Find where the given text appears and provide that cell's center as (X, Y) coordinate. 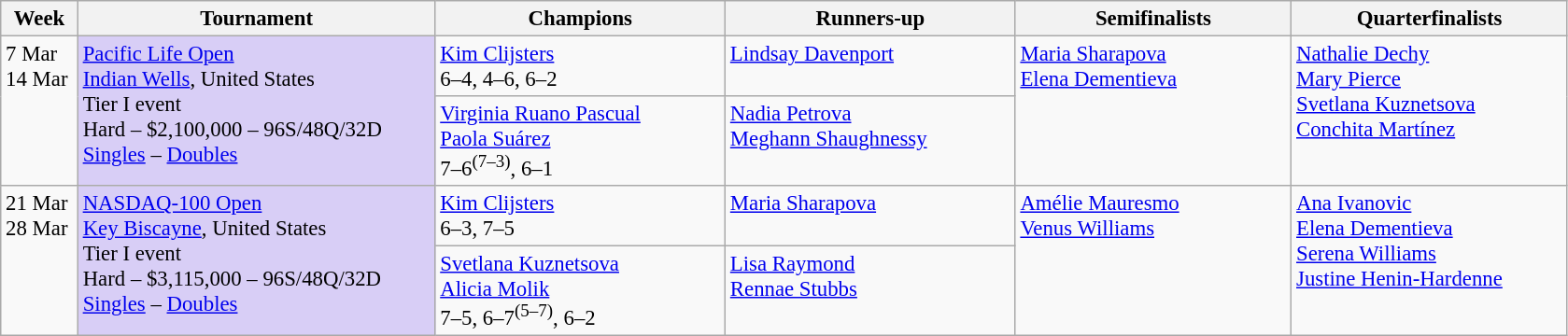
Tournament (256, 19)
Week (39, 19)
Nathalie Dechy Mary Pierce Svetlana Kuznetsova Conchita Martínez (1430, 112)
Amélie Mauresmo Venus Williams (1153, 261)
Maria Sharapova (870, 217)
Svetlana Kuznetsova Alicia Molik7–5, 6–7(5–7), 6–2 (581, 291)
NASDAQ-100 Open Key Biscayne, United States Tier I event Hard – $3,115,000 – 96S/48Q/32D Singles – Doubles (256, 261)
Semifinalists (1153, 19)
Virginia Ruano Pascual Paola Suárez7–6(7–3), 6–1 (581, 141)
Kim Clijsters 6–4, 4–6, 6–2 (581, 67)
Runners-up (870, 19)
Maria Sharapova Elena Dementieva (1153, 112)
Lisa Raymond Rennae Stubbs (870, 291)
Nadia Petrova Meghann Shaughnessy (870, 141)
Pacific Life Open Indian Wells, United States Tier I event Hard – $2,100,000 – 96S/48Q/32D Singles – Doubles (256, 112)
Champions (581, 19)
7 Mar14 Mar (39, 112)
21 Mar28 Mar (39, 261)
Ana Ivanovic Elena Dementieva Serena Williams Justine Henin-Hardenne (1430, 261)
Kim Clijsters 6–3, 7–5 (581, 217)
Lindsay Davenport (870, 67)
Quarterfinalists (1430, 19)
